Capture the cell that displays the provided text and extract its [X, Y] central coordinate. 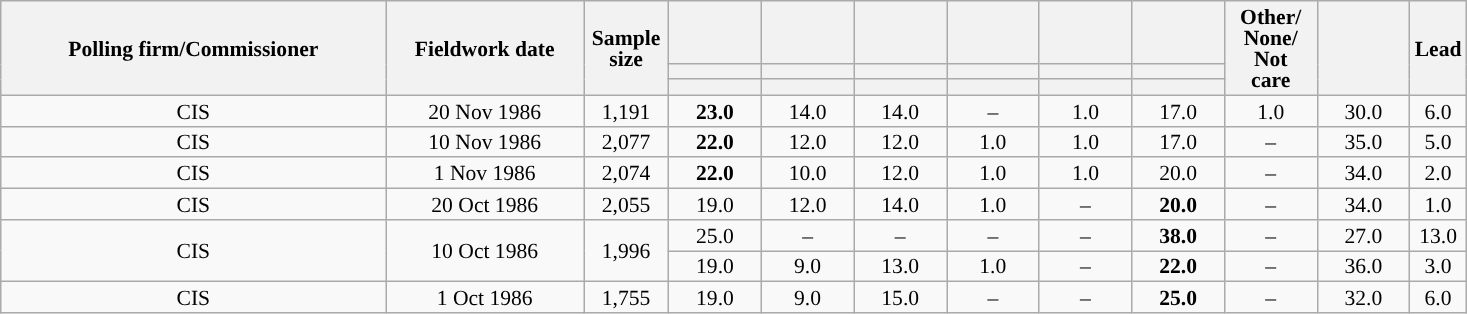
Polling firm/Commissioner [194, 48]
10.0 [808, 174]
2.0 [1438, 174]
1,996 [626, 251]
23.0 [716, 110]
2,077 [626, 142]
1,755 [626, 298]
20 Oct 1986 [485, 204]
1 Nov 1986 [485, 174]
Other/None/Notcare [1270, 48]
3.0 [1438, 266]
38.0 [1178, 236]
35.0 [1364, 142]
32.0 [1364, 298]
1,191 [626, 110]
1 Oct 1986 [485, 298]
Sample size [626, 48]
2,074 [626, 174]
15.0 [900, 298]
Lead [1438, 48]
30.0 [1364, 110]
2,055 [626, 204]
5.0 [1438, 142]
20 Nov 1986 [485, 110]
10 Oct 1986 [485, 251]
36.0 [1364, 266]
10 Nov 1986 [485, 142]
Fieldwork date [485, 48]
27.0 [1364, 236]
